For the text-containing cell, return its midpoint in [X, Y] coordinate format. 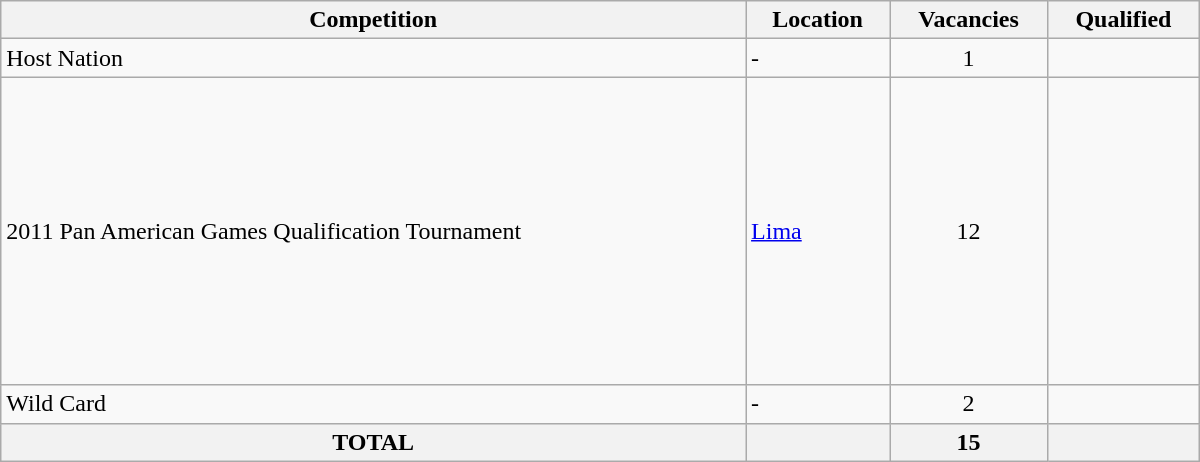
Lima [818, 231]
Qualified [1124, 20]
15 [969, 442]
Host Nation [374, 58]
Wild Card [374, 404]
Competition [374, 20]
TOTAL [374, 442]
1 [969, 58]
12 [969, 231]
2011 Pan American Games Qualification Tournament [374, 231]
Vacancies [969, 20]
2 [969, 404]
Location [818, 20]
